Search for the cell housing the specified text and yield its [x, y] center coordinate. 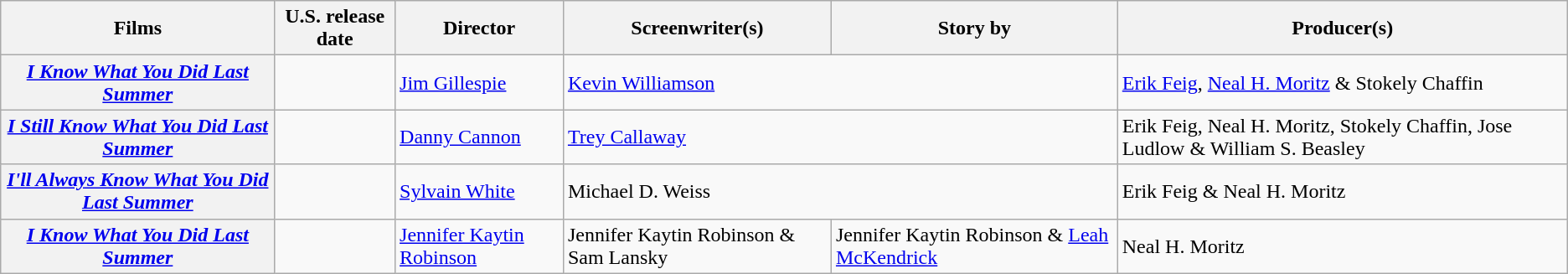
I'll Always Know What You Did Last Summer [137, 191]
Jim Gillespie [479, 82]
Jennifer Kaytin Robinson & Sam Lansky [697, 246]
Erik Feig, Neal H. Moritz & Stokely Chaffin [1342, 82]
Story by [974, 28]
Screenwriter(s) [697, 28]
I Still Know What You Did Last Summer [137, 137]
Michael D. Weiss [840, 191]
Films [137, 28]
Erik Feig, Neal H. Moritz, Stokely Chaffin, Jose Ludlow & William S. Beasley [1342, 137]
Director [479, 28]
Producer(s) [1342, 28]
Trey Callaway [840, 137]
Neal H. Moritz [1342, 246]
Sylvain White [479, 191]
Kevin Williamson [840, 82]
Jennifer Kaytin Robinson [479, 246]
Danny Cannon [479, 137]
Erik Feig & Neal H. Moritz [1342, 191]
Jennifer Kaytin Robinson & Leah McKendrick [974, 246]
U.S. release date [335, 28]
